Return the (x, y) coordinate for the center point of the cell that contains the specified text.  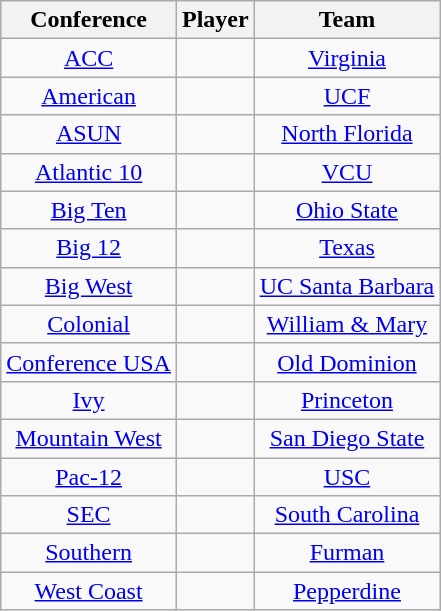
Big Ten (89, 210)
Player (215, 20)
Conference (89, 20)
Mountain West (89, 438)
Ohio State (347, 210)
Pac-12 (89, 477)
Furman (347, 553)
Princeton (347, 400)
Colonial (89, 324)
UC Santa Barbara (347, 286)
South Carolina (347, 515)
UCF (347, 96)
West Coast (89, 591)
North Florida (347, 134)
Big 12 (89, 248)
William & Mary (347, 324)
Texas (347, 248)
ACC (89, 58)
Atlantic 10 (89, 172)
Old Dominion (347, 362)
Southern (89, 553)
Ivy (89, 400)
Team (347, 20)
Conference USA (89, 362)
Virginia (347, 58)
Big West (89, 286)
San Diego State (347, 438)
Pepperdine (347, 591)
USC (347, 477)
SEC (89, 515)
ASUN (89, 134)
American (89, 96)
VCU (347, 172)
